For the text-containing cell, return its midpoint in (x, y) coordinate format. 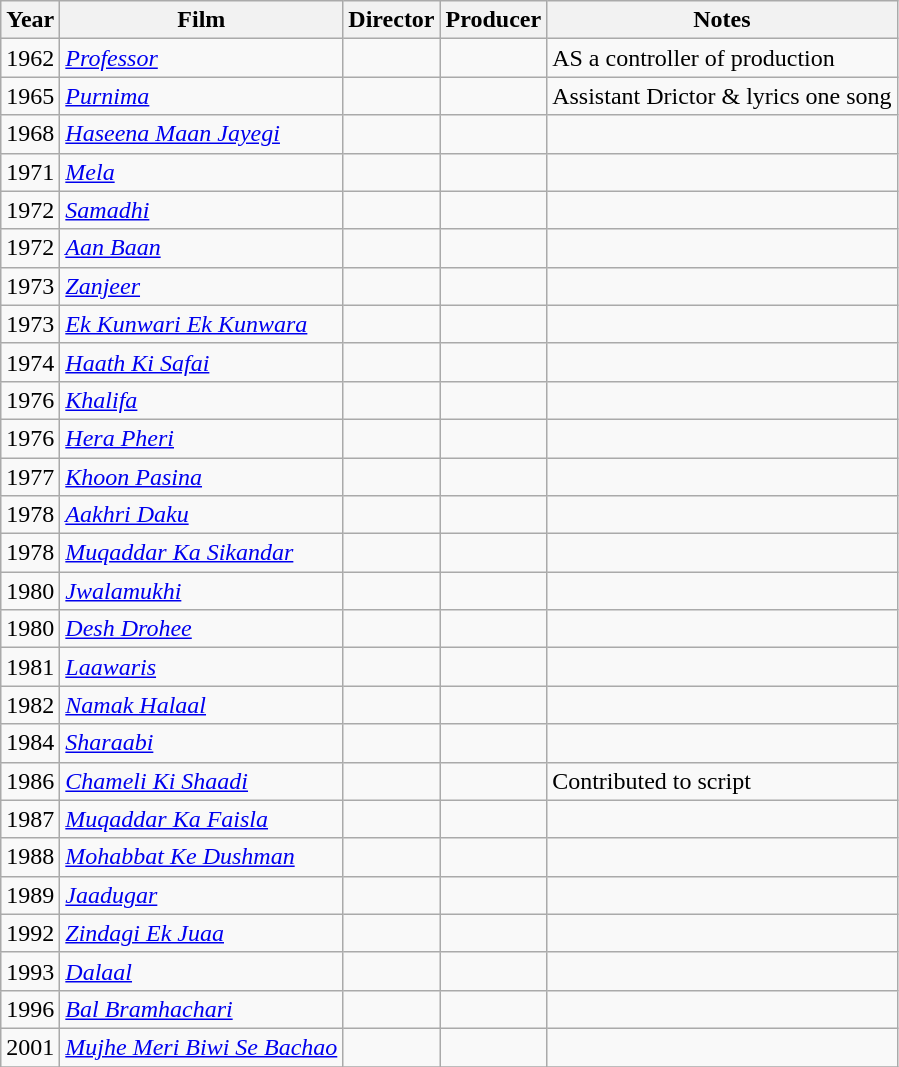
Jwalamukhi (202, 591)
Director (392, 20)
Jaadugar (202, 895)
Laawaris (202, 667)
Mujhe Meri Biwi Se Bachao (202, 1047)
Samadhi (202, 210)
Chameli Ki Shaadi (202, 781)
Muqaddar Ka Sikandar (202, 553)
Bal Bramhachari (202, 1009)
Year (30, 20)
AS a controller of production (722, 58)
Haath Ki Safai (202, 362)
Sharaabi (202, 743)
Notes (722, 20)
1993 (30, 971)
Aakhri Daku (202, 515)
1989 (30, 895)
Desh Drohee (202, 629)
Professor (202, 58)
Producer (494, 20)
Film (202, 20)
1992 (30, 933)
Hera Pheri (202, 438)
1974 (30, 362)
Purnima (202, 96)
Khoon Pasina (202, 477)
Namak Halaal (202, 705)
Khalifa (202, 400)
1968 (30, 134)
1982 (30, 705)
Ek Kunwari Ek Kunwara (202, 324)
1988 (30, 857)
Dalaal (202, 971)
Haseena Maan Jayegi (202, 134)
1984 (30, 743)
Assistant Drictor & lyrics one song (722, 96)
1987 (30, 819)
2001 (30, 1047)
Contributed to script (722, 781)
Mohabbat Ke Dushman (202, 857)
1996 (30, 1009)
1986 (30, 781)
Aan Baan (202, 248)
Mela (202, 172)
1965 (30, 96)
1981 (30, 667)
1977 (30, 477)
Muqaddar Ka Faisla (202, 819)
Zindagi Ek Juaa (202, 933)
1962 (30, 58)
1971 (30, 172)
Zanjeer (202, 286)
